Scan for the cell matching the given text and deliver its (x, y) coordinate at center. 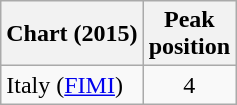
Italy (FIMI) (72, 85)
4 (189, 85)
Peakposition (189, 34)
Chart (2015) (72, 34)
